Provide the (x, y) coordinate of the cell's center where the given text is located.  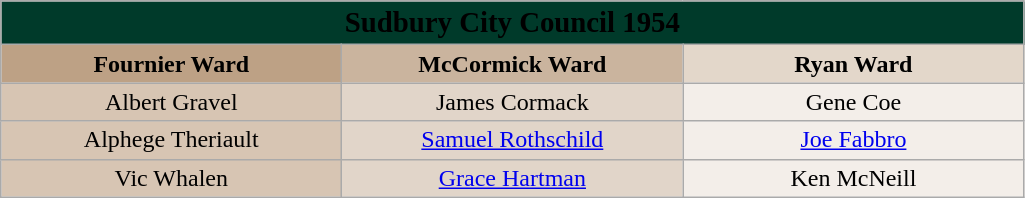
Ken McNeill (854, 178)
Vic Whalen (172, 178)
Samuel Rothschild (512, 140)
Albert Gravel (172, 102)
James Cormack (512, 102)
McCormick Ward (512, 64)
Ryan Ward (854, 64)
Grace Hartman (512, 178)
Alphege Theriault (172, 140)
Sudbury City Council 1954 (512, 23)
Joe Fabbro (854, 140)
Gene Coe (854, 102)
Fournier Ward (172, 64)
